Identify which cell holds the provided text, then report its (x, y) central coordinate. 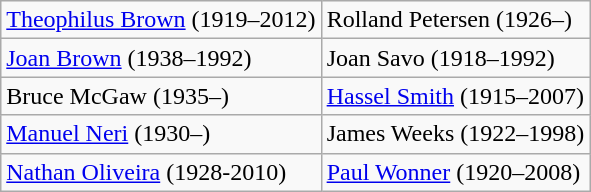
Paul Wonner (1920–2008) (456, 172)
Nathan Oliveira (1928-2010) (161, 172)
Joan Savo (1918–1992) (456, 58)
Rolland Petersen (1926–) (456, 20)
Manuel Neri (1930–) (161, 134)
Hassel Smith (1915–2007) (456, 96)
James Weeks (1922–1998) (456, 134)
Bruce McGaw (1935–) (161, 96)
Joan Brown (1938–1992) (161, 58)
Theophilus Brown (1919–2012) (161, 20)
